Detect which cell encompasses the target text, then output its [x, y] center coordinate. 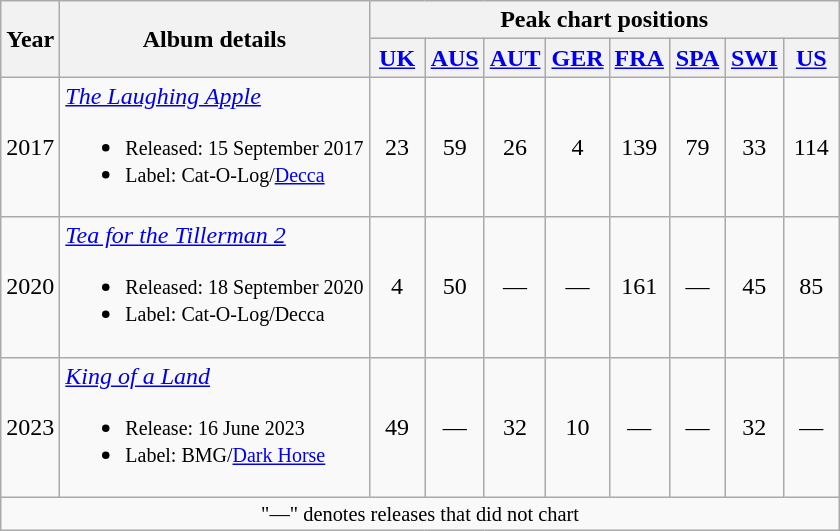
Album details [214, 39]
49 [397, 427]
GER [578, 58]
AUT [515, 58]
50 [454, 287]
US [811, 58]
Peak chart positions [604, 20]
2017 [30, 147]
UK [397, 58]
Year [30, 39]
AUS [454, 58]
The Laughing AppleReleased: 15 September 2017Label: Cat-O-Log/Decca [214, 147]
161 [639, 287]
Tea for the Tillerman 2Released: 18 September 2020Label: Cat-O-Log/Decca [214, 287]
10 [578, 427]
114 [811, 147]
85 [811, 287]
79 [697, 147]
"—" denotes releases that did not chart [420, 514]
23 [397, 147]
King of a LandRelease: 16 June 2023Label: BMG/Dark Horse [214, 427]
2023 [30, 427]
45 [754, 287]
SPA [697, 58]
26 [515, 147]
33 [754, 147]
2020 [30, 287]
139 [639, 147]
59 [454, 147]
SWI [754, 58]
FRA [639, 58]
